From the cell containing the given text, extract its center point as [x, y] coordinate. 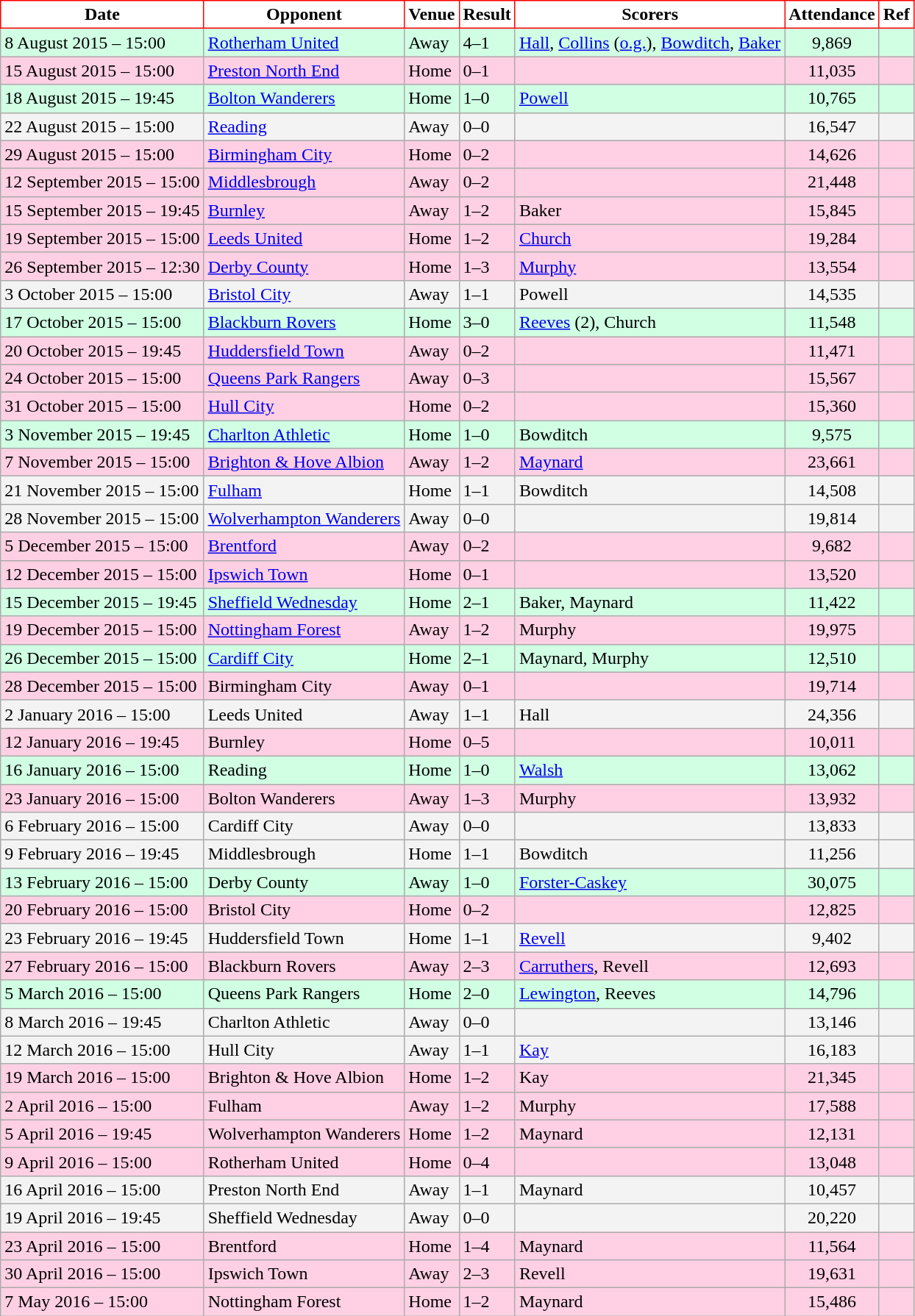
29 August 2015 – 15:00 [102, 154]
9,682 [832, 546]
Maynard, Murphy [649, 658]
12 December 2015 – 15:00 [102, 574]
2 January 2016 – 15:00 [102, 714]
Carruthers, Revell [649, 966]
17 October 2015 – 15:00 [102, 322]
12,510 [832, 658]
Lewington, Reeves [649, 994]
9 April 2016 – 15:00 [102, 1162]
Opponent [305, 15]
7 November 2015 – 15:00 [102, 462]
Date [102, 15]
0–5 [487, 742]
16 April 2016 – 15:00 [102, 1190]
Baker [649, 210]
19,714 [832, 686]
19,814 [832, 518]
16,547 [832, 126]
Ref [896, 15]
18 August 2015 – 19:45 [102, 99]
15 August 2015 – 15:00 [102, 71]
19 March 2016 – 15:00 [102, 1078]
5 December 2015 – 15:00 [102, 546]
11,422 [832, 602]
11,548 [832, 322]
17,588 [832, 1106]
0–4 [487, 1162]
11,035 [832, 71]
28 November 2015 – 15:00 [102, 518]
20 October 2015 – 19:45 [102, 351]
14,796 [832, 994]
11,256 [832, 854]
14,626 [832, 154]
24,356 [832, 714]
16,183 [832, 1050]
9,869 [832, 43]
23 February 2016 – 19:45 [102, 938]
22 August 2015 – 15:00 [102, 126]
14,535 [832, 294]
3 November 2015 – 19:45 [102, 435]
12,131 [832, 1134]
Forster-Caskey [649, 882]
19,631 [832, 1274]
13 February 2016 – 15:00 [102, 882]
13,520 [832, 574]
3 October 2015 – 15:00 [102, 294]
12,825 [832, 910]
27 February 2016 – 15:00 [102, 966]
19,284 [832, 238]
5 March 2016 – 15:00 [102, 994]
16 January 2016 – 15:00 [102, 770]
23 January 2016 – 15:00 [102, 798]
19 April 2016 – 19:45 [102, 1217]
15,567 [832, 379]
30,075 [832, 882]
0–3 [487, 379]
9,402 [832, 938]
12,693 [832, 966]
13,932 [832, 798]
6 February 2016 – 15:00 [102, 826]
Result [487, 15]
23 April 2016 – 15:00 [102, 1246]
21,448 [832, 182]
24 October 2015 – 15:00 [102, 379]
13,554 [832, 266]
9 February 2016 – 19:45 [102, 854]
3–0 [487, 322]
11,471 [832, 351]
2 April 2016 – 15:00 [102, 1106]
15,360 [832, 407]
26 September 2015 – 12:30 [102, 266]
Church [649, 238]
12 January 2016 – 19:45 [102, 742]
Hall [649, 714]
8 March 2016 – 19:45 [102, 1022]
Hall, Collins (o.g.), Bowditch, Baker [649, 43]
Reeves (2), Church [649, 322]
15 September 2015 – 19:45 [102, 210]
26 December 2015 – 15:00 [102, 658]
19,975 [832, 630]
5 April 2016 – 19:45 [102, 1134]
19 September 2015 – 15:00 [102, 238]
15,845 [832, 210]
Walsh [649, 770]
15 December 2015 – 19:45 [102, 602]
15,486 [832, 1302]
11,564 [832, 1246]
20 February 2016 – 15:00 [102, 910]
12 September 2015 – 15:00 [102, 182]
Venue [432, 15]
Baker, Maynard [649, 602]
19 December 2015 – 15:00 [102, 630]
13,048 [832, 1162]
13,833 [832, 826]
21,345 [832, 1078]
4–1 [487, 43]
7 May 2016 – 15:00 [102, 1302]
23,661 [832, 462]
Attendance [832, 15]
1–4 [487, 1246]
13,146 [832, 1022]
12 March 2016 – 15:00 [102, 1050]
14,508 [832, 490]
Scorers [649, 15]
10,011 [832, 742]
2–0 [487, 994]
9,575 [832, 435]
20,220 [832, 1217]
30 April 2016 – 15:00 [102, 1274]
10,457 [832, 1190]
21 November 2015 – 15:00 [102, 490]
10,765 [832, 99]
28 December 2015 – 15:00 [102, 686]
8 August 2015 – 15:00 [102, 43]
31 October 2015 – 15:00 [102, 407]
13,062 [832, 770]
